Capture the cell that displays the provided text and extract its (x, y) central coordinate. 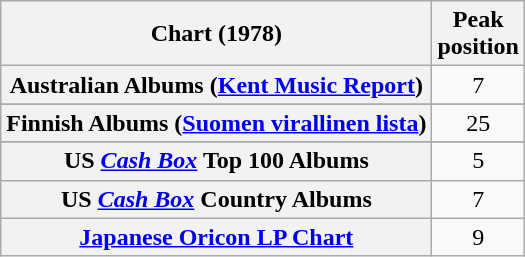
5 (478, 161)
9 (478, 237)
25 (478, 123)
Finnish Albums (Suomen virallinen lista) (216, 123)
Australian Albums (Kent Music Report) (216, 85)
US Cash Box Country Albums (216, 199)
Chart (1978) (216, 34)
US Cash Box Top 100 Albums (216, 161)
Peakposition (478, 34)
Japanese Oricon LP Chart (216, 237)
